Output the (X, Y) coordinate of the center of the cell containing the given text.  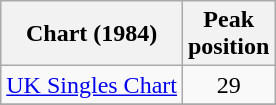
Chart (1984) (92, 34)
Peakposition (228, 34)
UK Singles Chart (92, 85)
29 (228, 85)
